Identify which cell holds the provided text, then report its (x, y) central coordinate. 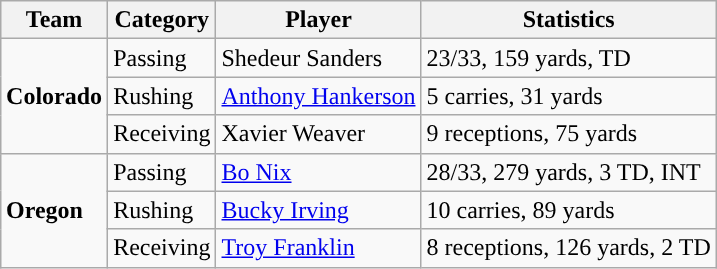
23/33, 159 yards, TD (568, 58)
Statistics (568, 20)
Player (318, 20)
Bo Nix (318, 172)
8 receptions, 126 yards, 2 TD (568, 248)
Category (162, 20)
5 carries, 31 yards (568, 96)
28/33, 279 yards, 3 TD, INT (568, 172)
Xavier Weaver (318, 134)
10 carries, 89 yards (568, 210)
Troy Franklin (318, 248)
Oregon (54, 210)
9 receptions, 75 yards (568, 134)
Anthony Hankerson (318, 96)
Colorado (54, 96)
Team (54, 20)
Bucky Irving (318, 210)
Shedeur Sanders (318, 58)
